Pinpoint the cell where the given text exists, returning its (x, y) midpoint coordinate. 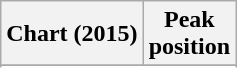
Peak position (189, 34)
Chart (2015) (72, 34)
